Return (x, y) of the center of cell containing provided text 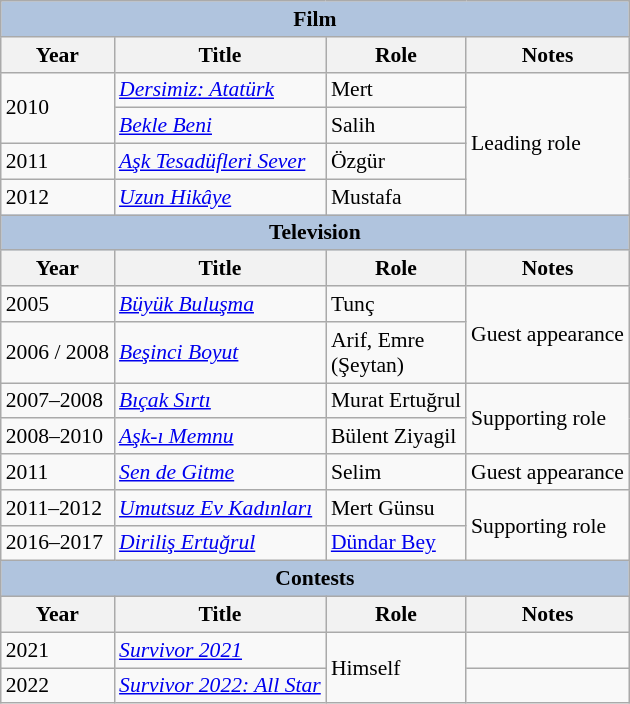
Contests (315, 579)
Survivor 2022: All Star (220, 686)
Mert (396, 90)
2021 (58, 650)
Murat Ertuğrul (396, 401)
Aşk Tesadüfleri Sever (220, 162)
2005 (58, 304)
2008–2010 (58, 437)
Dündar Bey (396, 543)
Dersimiz: Atatürk (220, 90)
Bıçak Sırtı (220, 401)
Sen de Gitme (220, 472)
Survivor 2021 (220, 650)
Television (315, 233)
2022 (58, 686)
Film (315, 19)
2011–2012 (58, 508)
Umutsuz Ev Kadınları (220, 508)
Bekle Beni (220, 126)
Tunç (396, 304)
2010 (58, 108)
Salih (396, 126)
2016–2017 (58, 543)
Beşinci Boyut (220, 352)
Aşk-ı Memnu (220, 437)
Özgür (396, 162)
2006 / 2008 (58, 352)
Mustafa (396, 197)
Mert Günsu (396, 508)
Leading role (548, 143)
2012 (58, 197)
Büyük Buluşma (220, 304)
Himself (396, 668)
Bülent Ziyagil (396, 437)
Uzun Hikâye (220, 197)
Arif, Emre (Şeytan) (396, 352)
Selim (396, 472)
Diriliş Ertuğrul (220, 543)
2007–2008 (58, 401)
